For the text-containing cell, return its midpoint in [X, Y] coordinate format. 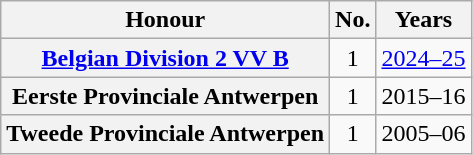
No. [353, 20]
Eerste Provinciale Antwerpen [166, 96]
Tweede Provinciale Antwerpen [166, 134]
2024–25 [424, 58]
Years [424, 20]
2005–06 [424, 134]
Honour [166, 20]
Belgian Division 2 VV B [166, 58]
2015–16 [424, 96]
